For the text-containing cell, return its midpoint in [x, y] coordinate format. 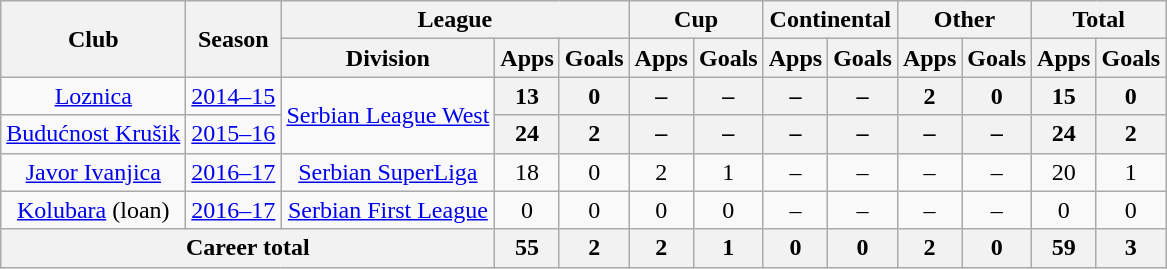
Kolubara (loan) [94, 210]
Serbian League West [388, 115]
Other [964, 20]
Serbian First League [388, 210]
Career total [248, 248]
20 [1064, 172]
3 [1131, 248]
13 [527, 96]
Total [1099, 20]
18 [527, 172]
2015–16 [234, 134]
Club [94, 39]
League [455, 20]
Serbian SuperLiga [388, 172]
Budućnost Krušik [94, 134]
Javor Ivanjica [94, 172]
Season [234, 39]
15 [1064, 96]
Continental [830, 20]
Loznica [94, 96]
55 [527, 248]
2014–15 [234, 96]
59 [1064, 248]
Division [388, 58]
Cup [696, 20]
